Search for the cell housing the specified text and yield its (x, y) center coordinate. 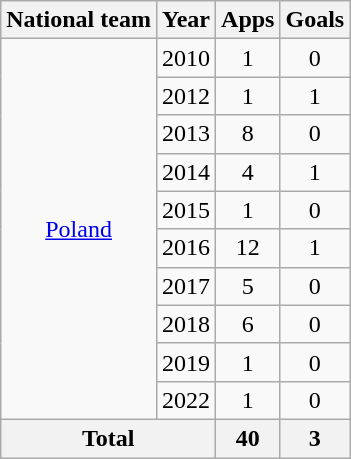
3 (315, 438)
12 (248, 248)
Total (108, 438)
2015 (186, 210)
2010 (186, 58)
National team (79, 20)
2013 (186, 134)
2016 (186, 248)
Year (186, 20)
40 (248, 438)
4 (248, 172)
Apps (248, 20)
6 (248, 324)
Poland (79, 230)
8 (248, 134)
Goals (315, 20)
2022 (186, 400)
2014 (186, 172)
2017 (186, 286)
2012 (186, 96)
5 (248, 286)
2019 (186, 362)
2018 (186, 324)
